Provide the [x, y] coordinate of the cell's center where the given text is located.  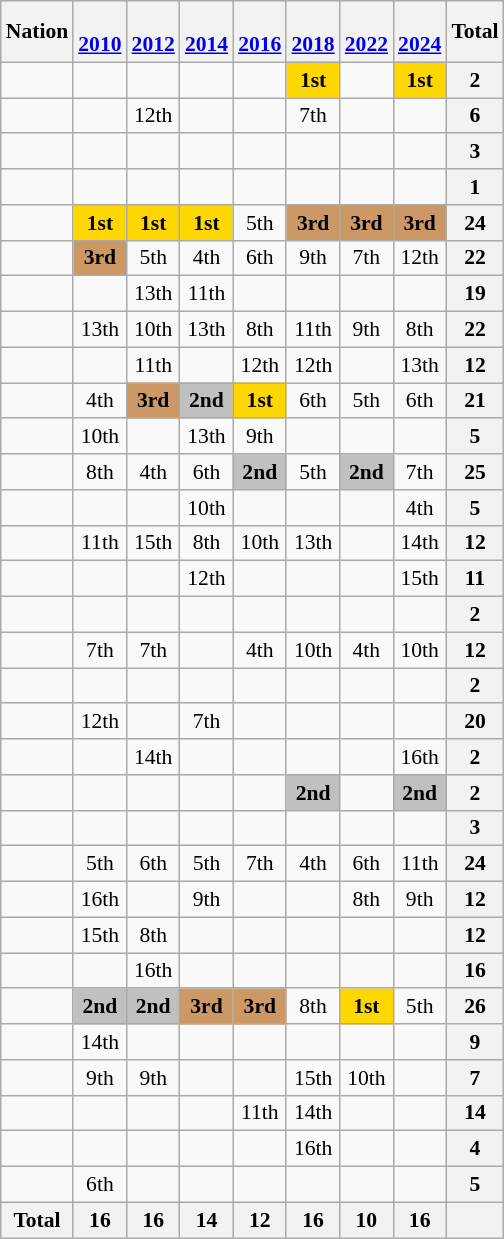
2014 [206, 32]
2016 [260, 32]
2010 [100, 32]
9 [474, 1042]
26 [474, 1007]
2012 [154, 32]
20 [474, 722]
2022 [366, 32]
25 [474, 472]
4 [474, 1149]
Nation [37, 32]
1 [474, 187]
21 [474, 401]
7 [474, 1078]
11 [474, 579]
6 [474, 116]
10 [366, 1220]
19 [474, 294]
2024 [420, 32]
2018 [312, 32]
